Return the (X, Y) coordinate for the center point of the cell that contains the specified text.  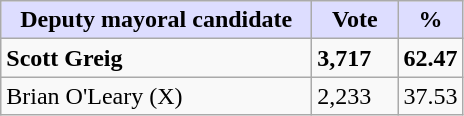
Vote (355, 20)
Deputy mayoral candidate (156, 20)
2,233 (355, 96)
3,717 (355, 58)
62.47 (430, 58)
37.53 (430, 96)
Brian O'Leary (X) (156, 96)
Scott Greig (156, 58)
% (430, 20)
